Find where the given text appears and provide that cell's center as (X, Y) coordinate. 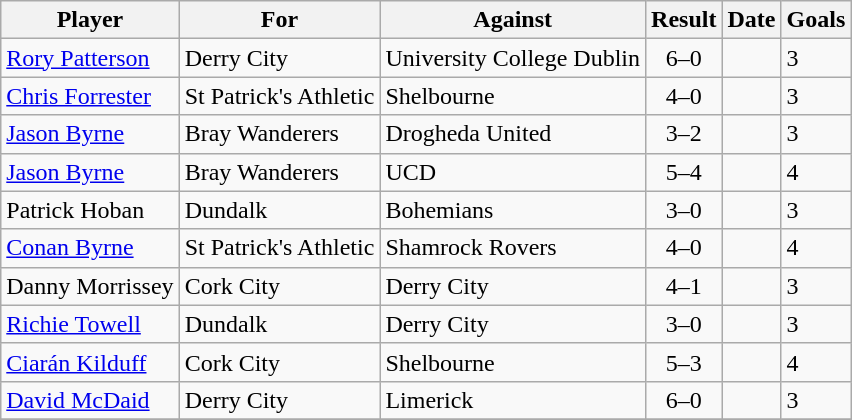
University College Dublin (513, 58)
Against (513, 20)
Conan Byrne (90, 248)
UCD (513, 172)
Rory Patterson (90, 58)
4–1 (684, 286)
Patrick Hoban (90, 210)
Goals (816, 20)
Player (90, 20)
Ciarán Kilduff (90, 362)
Result (684, 20)
Danny Morrissey (90, 286)
Richie Towell (90, 324)
3–2 (684, 134)
Date (752, 20)
Chris Forrester (90, 96)
David McDaid (90, 400)
Limerick (513, 400)
5–3 (684, 362)
Drogheda United (513, 134)
Shamrock Rovers (513, 248)
Bohemians (513, 210)
For (280, 20)
5–4 (684, 172)
